Output the (x, y) coordinate of the center of the cell containing the given text.  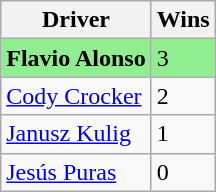
1 (183, 134)
Jesús Puras (76, 172)
Cody Crocker (76, 96)
Driver (76, 20)
Janusz Kulig (76, 134)
Wins (183, 20)
3 (183, 58)
2 (183, 96)
0 (183, 172)
Flavio Alonso (76, 58)
